Output the (x, y) coordinate of the center of the cell containing the given text.  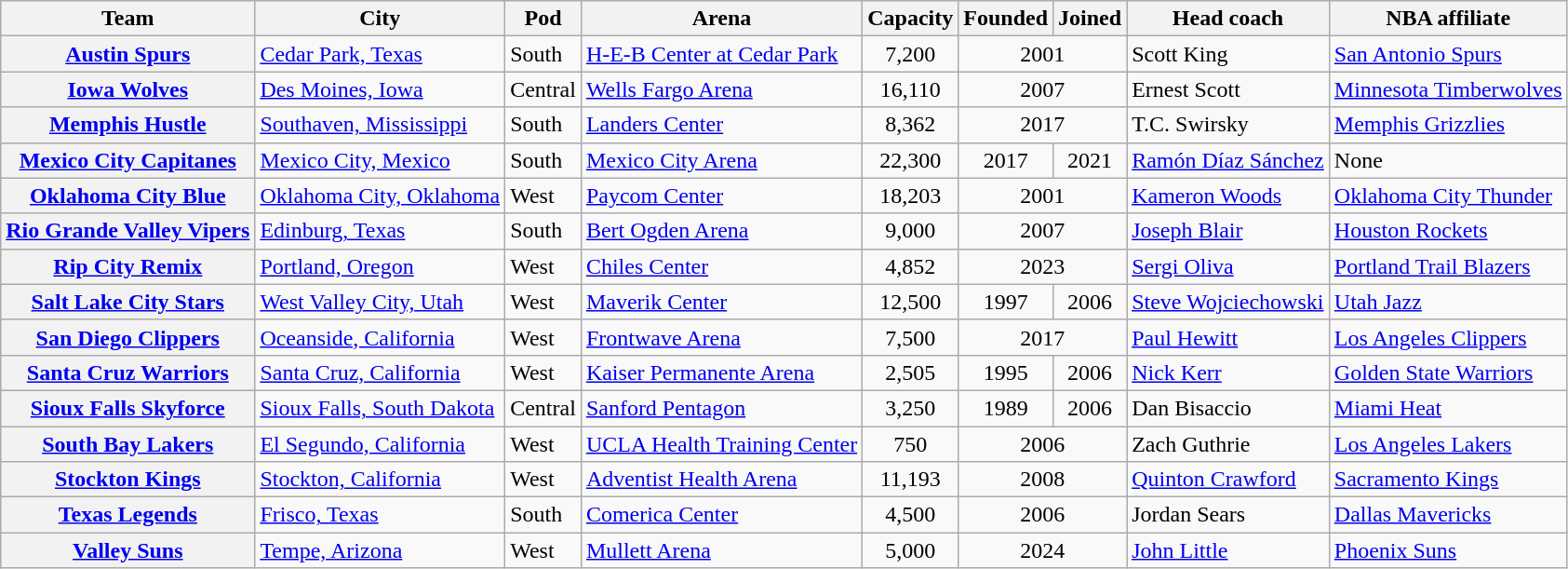
Houston Rockets (1448, 231)
Cedar Park, Texas (380, 54)
West Valley City, Utah (380, 302)
Maverik Center (721, 302)
18,203 (910, 196)
Joined (1091, 19)
Sioux Falls Skyforce (128, 408)
Wells Fargo Arena (721, 89)
Founded (1006, 19)
Texas Legends (128, 515)
Team (128, 19)
Arena (721, 19)
Utah Jazz (1448, 302)
4,852 (910, 266)
Rip City Remix (128, 266)
San Diego Clippers (128, 337)
9,000 (910, 231)
2,505 (910, 373)
3,250 (910, 408)
7,500 (910, 337)
Dan Bisaccio (1228, 408)
2024 (1042, 550)
H-E-B Center at Cedar Park (721, 54)
Jordan Sears (1228, 515)
1995 (1006, 373)
Comerica Center (721, 515)
Southaven, Mississippi (380, 125)
Kameron Woods (1228, 196)
Valley Suns (128, 550)
Miami Heat (1448, 408)
Oklahoma City, Oklahoma (380, 196)
Quinton Crawford (1228, 480)
Sergi Oliva (1228, 266)
San Antonio Spurs (1448, 54)
11,193 (910, 480)
4,500 (910, 515)
Sanford Pentagon (721, 408)
John Little (1228, 550)
Bert Ogden Arena (721, 231)
None (1448, 160)
Des Moines, Iowa (380, 89)
El Segundo, California (380, 444)
Memphis Grizzlies (1448, 125)
Pod (543, 19)
Joseph Blair (1228, 231)
Landers Center (721, 125)
Santa Cruz, California (380, 373)
Ramón Díaz Sánchez (1228, 160)
Scott King (1228, 54)
Iowa Wolves (128, 89)
Stockton, California (380, 480)
Portland Trail Blazers (1448, 266)
Paycom Center (721, 196)
2021 (1091, 160)
12,500 (910, 302)
City (380, 19)
Chiles Center (721, 266)
Austin Spurs (128, 54)
Minnesota Timberwolves (1448, 89)
Oklahoma City Blue (128, 196)
Capacity (910, 19)
Memphis Hustle (128, 125)
South Bay Lakers (128, 444)
Phoenix Suns (1448, 550)
750 (910, 444)
1997 (1006, 302)
Oklahoma City Thunder (1448, 196)
Sioux Falls, South Dakota (380, 408)
Oceanside, California (380, 337)
8,362 (910, 125)
Los Angeles Clippers (1448, 337)
Mexico City, Mexico (380, 160)
Paul Hewitt (1228, 337)
Mexico City Capitanes (128, 160)
Edinburg, Texas (380, 231)
Ernest Scott (1228, 89)
Mexico City Arena (721, 160)
Frisco, Texas (380, 515)
22,300 (910, 160)
Tempe, Arizona (380, 550)
2023 (1042, 266)
Santa Cruz Warriors (128, 373)
Rio Grande Valley Vipers (128, 231)
Head coach (1228, 19)
Stockton Kings (128, 480)
Steve Wojciechowski (1228, 302)
T.C. Swirsky (1228, 125)
7,200 (910, 54)
NBA affiliate (1448, 19)
Golden State Warriors (1448, 373)
1989 (1006, 408)
16,110 (910, 89)
Dallas Mavericks (1448, 515)
5,000 (910, 550)
Salt Lake City Stars (128, 302)
Frontwave Arena (721, 337)
Kaiser Permanente Arena (721, 373)
Zach Guthrie (1228, 444)
Adventist Health Arena (721, 480)
UCLA Health Training Center (721, 444)
Mullett Arena (721, 550)
2008 (1042, 480)
Los Angeles Lakers (1448, 444)
Nick Kerr (1228, 373)
Portland, Oregon (380, 266)
Sacramento Kings (1448, 480)
